For the text-containing cell, return its midpoint in (x, y) coordinate format. 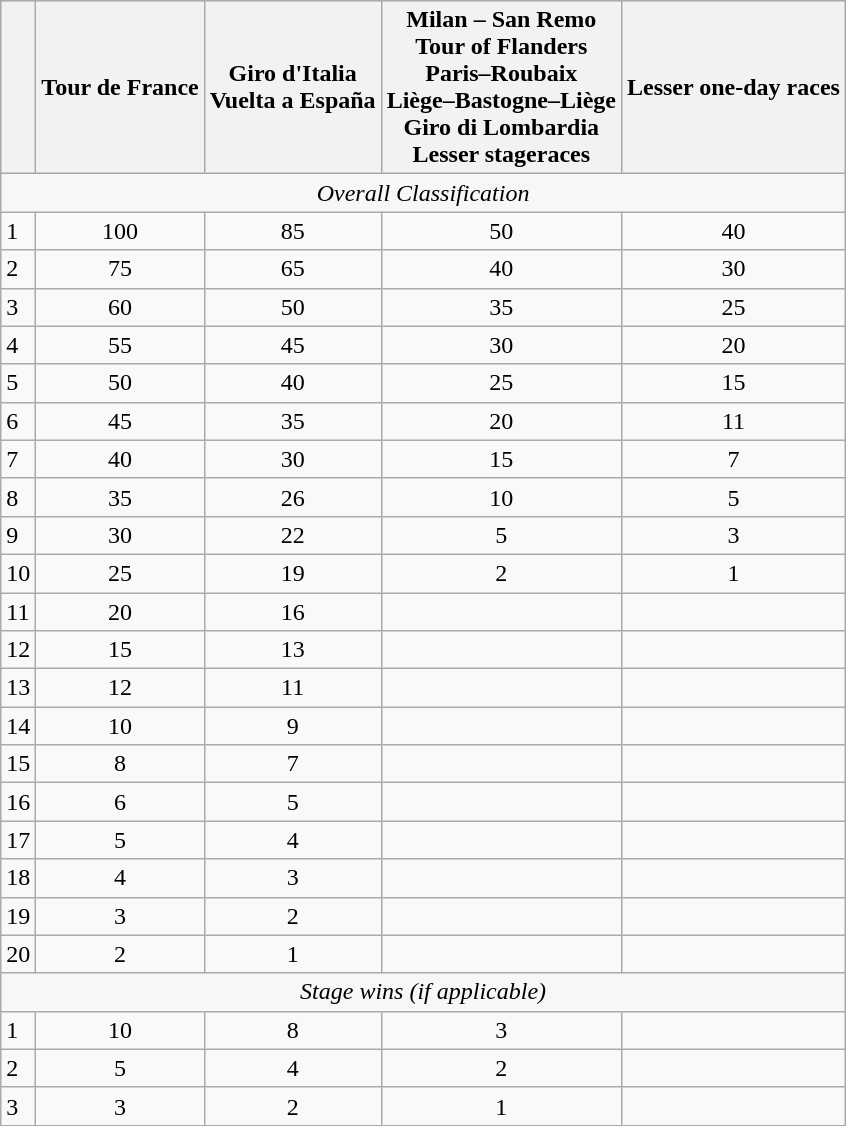
85 (292, 231)
65 (292, 269)
Lesser one-day races (733, 88)
26 (292, 497)
75 (120, 269)
55 (120, 345)
18 (18, 878)
Milan – San RemoTour of FlandersParis–RoubaixLiège–Bastogne–LiègeGiro di LombardiaLesser stageraces (501, 88)
60 (120, 307)
Tour de France (120, 88)
22 (292, 535)
Giro d'ItaliaVuelta a España (292, 88)
100 (120, 231)
14 (18, 726)
Stage wins (if applicable) (424, 992)
17 (18, 840)
Overall Classification (424, 193)
